Pinpoint the cell where the given text exists, returning its [x, y] midpoint coordinate. 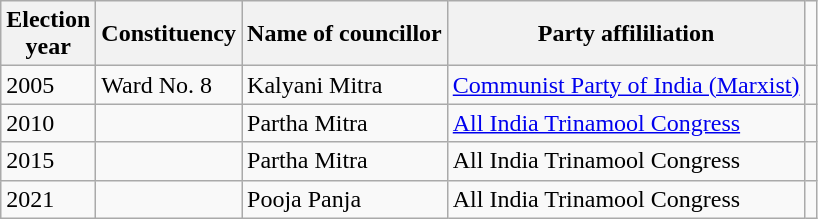
Kalyani Mitra [345, 85]
2021 [48, 199]
Ward No. 8 [169, 85]
2005 [48, 85]
Party affililiation [626, 34]
Name of councillor [345, 34]
Communist Party of India (Marxist) [626, 85]
Constituency [169, 34]
2015 [48, 161]
2010 [48, 123]
Pooja Panja [345, 199]
Election year [48, 34]
